Determine the (x, y) coordinate at the center of the cell enclosing the given text.  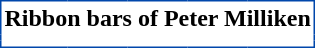
Ribbon bars of Peter Milliken (158, 18)
